Find where the given text appears and provide that cell's center as (X, Y) coordinate. 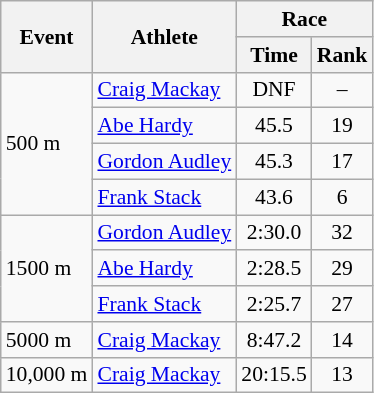
Event (47, 36)
20:15.5 (274, 375)
Rank (342, 55)
45.5 (274, 126)
32 (342, 233)
6 (342, 197)
2:30.0 (274, 233)
17 (342, 162)
45.3 (274, 162)
13 (342, 375)
27 (342, 304)
1500 m (47, 268)
2:25.7 (274, 304)
29 (342, 269)
Athlete (164, 36)
Race (304, 19)
500 m (47, 143)
10,000 m (47, 375)
43.6 (274, 197)
2:28.5 (274, 269)
14 (342, 340)
19 (342, 126)
5000 m (47, 340)
Time (274, 55)
DNF (274, 90)
– (342, 90)
8:47.2 (274, 340)
